Output the [X, Y] coordinate of the center of the cell containing the given text.  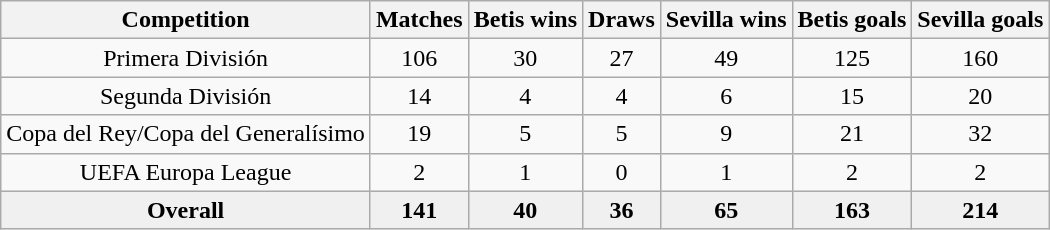
14 [419, 96]
163 [852, 210]
Copa del Rey/Copa del Generalísimo [186, 134]
40 [525, 210]
32 [980, 134]
19 [419, 134]
49 [726, 58]
36 [622, 210]
21 [852, 134]
Betis wins [525, 20]
20 [980, 96]
160 [980, 58]
Sevilla goals [980, 20]
Overall [186, 210]
30 [525, 58]
Sevilla wins [726, 20]
15 [852, 96]
27 [622, 58]
214 [980, 210]
0 [622, 172]
Draws [622, 20]
Segunda División [186, 96]
125 [852, 58]
UEFA Europa League [186, 172]
141 [419, 210]
9 [726, 134]
6 [726, 96]
65 [726, 210]
106 [419, 58]
Primera División [186, 58]
Betis goals [852, 20]
Competition [186, 20]
Matches [419, 20]
